Pinpoint the cell where the given text exists, returning its (X, Y) midpoint coordinate. 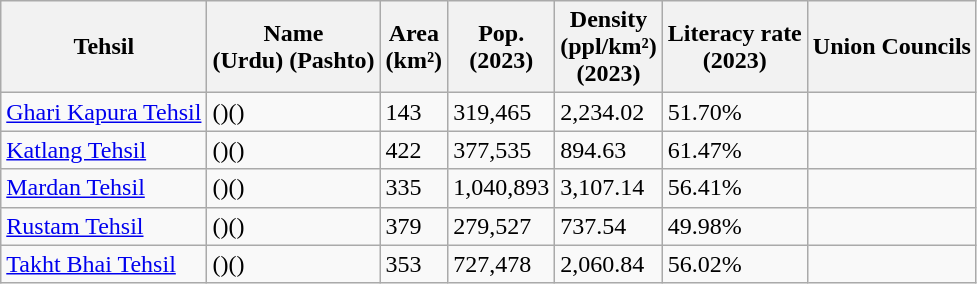
Katlang Tehsil (104, 150)
51.70% (734, 112)
1,040,893 (502, 188)
335 (414, 188)
56.02% (734, 264)
894.63 (609, 150)
Tehsil (104, 47)
379 (414, 226)
Pop.(2023) (502, 47)
2,060.84 (609, 264)
Name(Urdu) (Pashto) (294, 47)
727,478 (502, 264)
Union Councils (892, 47)
279,527 (502, 226)
143 (414, 112)
Ghari Kapura Tehsil (104, 112)
319,465 (502, 112)
56.41% (734, 188)
353 (414, 264)
2,234.02 (609, 112)
Mardan Tehsil (104, 188)
Literacy rate(2023) (734, 47)
61.47% (734, 150)
Rustam Tehsil (104, 226)
377,535 (502, 150)
422 (414, 150)
3,107.14 (609, 188)
Area(km²) (414, 47)
49.98% (734, 226)
Takht Bhai Tehsil (104, 264)
Density(ppl/km²)(2023) (609, 47)
737.54 (609, 226)
